Determine the (x, y) coordinate at the center of the cell enclosing the given text.  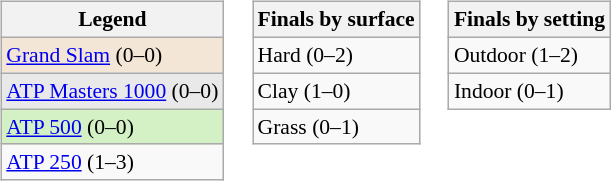
ATP 500 (0–0) (112, 127)
Finals by surface (336, 20)
Grass (0–1) (336, 127)
Legend (112, 20)
Outdoor (1–2) (530, 55)
ATP Masters 1000 (0–0) (112, 91)
ATP 250 (1–3) (112, 162)
Clay (1–0) (336, 91)
Grand Slam (0–0) (112, 55)
Hard (0–2) (336, 55)
Finals by setting (530, 20)
Indoor (0–1) (530, 91)
